Output the [X, Y] coordinate of the center of the cell containing the given text.  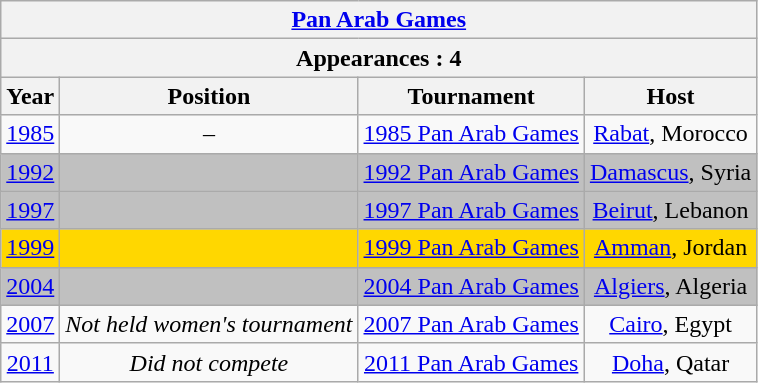
1997 Pan Arab Games [471, 210]
Doha, Qatar [670, 362]
2007 [30, 324]
Beirut, Lebanon [670, 210]
Tournament [471, 96]
Pan Arab Games [379, 20]
2004 [30, 286]
Did not compete [209, 362]
Not held women's tournament [209, 324]
Year [30, 96]
1985 Pan Arab Games [471, 134]
1985 [30, 134]
2004 Pan Arab Games [471, 286]
Algiers, Algeria [670, 286]
Position [209, 96]
Rabat, Morocco [670, 134]
Host [670, 96]
2011 Pan Arab Games [471, 362]
2011 [30, 362]
1992 [30, 172]
1999 [30, 248]
1997 [30, 210]
1992 Pan Arab Games [471, 172]
– [209, 134]
1999 Pan Arab Games [471, 248]
2007 Pan Arab Games [471, 324]
Damascus, Syria [670, 172]
Appearances : 4 [379, 58]
Amman, Jordan [670, 248]
Cairo, Egypt [670, 324]
